Extract the (X, Y) coordinate from the center of the cell holding the provided text.  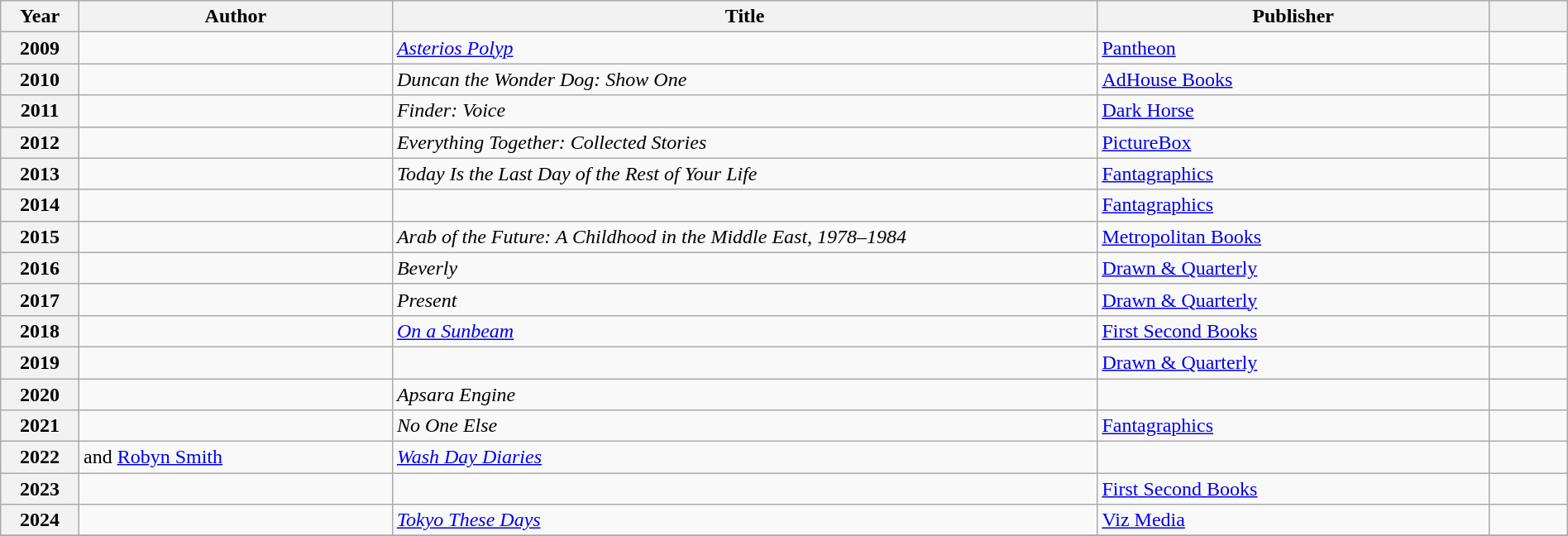
On a Sunbeam (744, 331)
2015 (40, 237)
Today Is the Last Day of the Rest of Your Life (744, 174)
and Robyn Smith (235, 457)
2014 (40, 205)
Title (744, 17)
Publisher (1293, 17)
Beverly (744, 268)
2024 (40, 520)
Asterios Polyp (744, 48)
2012 (40, 142)
AdHouse Books (1293, 79)
Wash Day Diaries (744, 457)
Duncan the Wonder Dog: Show One (744, 79)
No One Else (744, 426)
2022 (40, 457)
2018 (40, 331)
Author (235, 17)
2019 (40, 362)
2016 (40, 268)
Year (40, 17)
Everything Together: Collected Stories (744, 142)
Metropolitan Books (1293, 237)
Viz Media (1293, 520)
Finder: Voice (744, 111)
Apsara Engine (744, 395)
Present (744, 299)
Arab of the Future: A Childhood in the Middle East, 1978–1984 (744, 237)
2011 (40, 111)
2023 (40, 489)
2017 (40, 299)
2013 (40, 174)
Dark Horse (1293, 111)
2009 (40, 48)
2010 (40, 79)
Pantheon (1293, 48)
PictureBox (1293, 142)
Tokyo These Days (744, 520)
2020 (40, 395)
2021 (40, 426)
